Scan for the cell matching the given text and deliver its (x, y) coordinate at center. 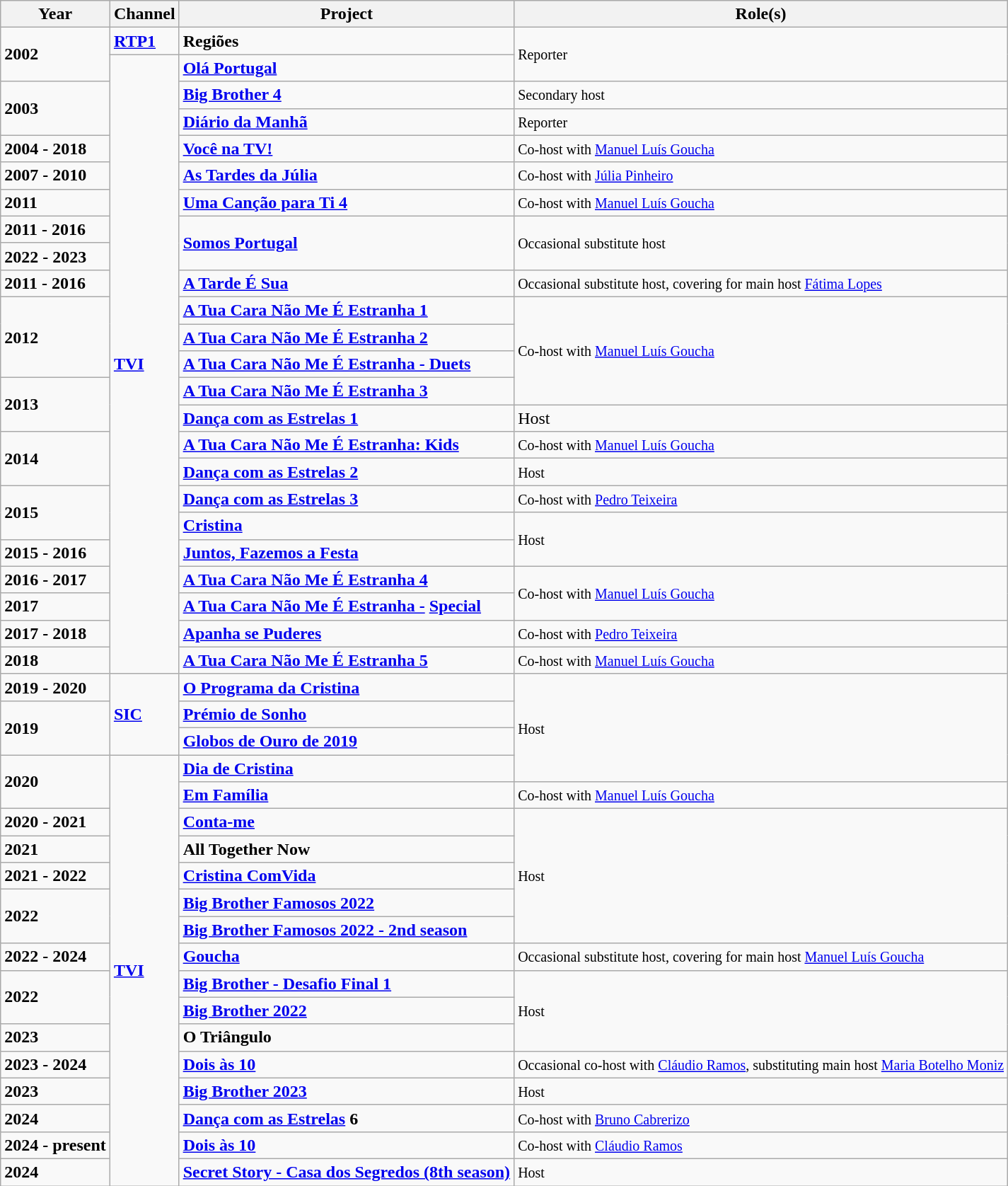
RTP1 (144, 41)
Diário da Manhã (347, 122)
2019 - 2020 (55, 687)
2013 (55, 405)
Big Brother - Desafio Final 1 (347, 984)
Big Brother 2023 (347, 1091)
2021 - 2022 (55, 876)
2017 (55, 606)
2019 (55, 727)
Channel (144, 14)
Apanha se Puderes (347, 633)
Big Brother Famosos 2022 - 2nd season (347, 930)
Secret Story - Casa dos Segredos (8th season) (347, 1172)
Conta-me (347, 822)
SIC (144, 714)
Uma Canção para Ti 4 (347, 202)
2011 (55, 202)
2015 - 2016 (55, 553)
O Programa da Cristina (347, 687)
2007 - 2010 (55, 175)
Big Brother 2022 (347, 1011)
2016 - 2017 (55, 580)
2022 - 2023 (55, 256)
As Tardes da Júlia (347, 175)
2012 (55, 337)
A Tua Cara Não Me É Estranha 3 (347, 391)
Dança com as Estrelas 2 (347, 472)
Prémio de Sonho (347, 714)
Em Família (347, 795)
Occasional substitute host, covering for main host Fátima Lopes (761, 283)
Dança com as Estrelas 3 (347, 499)
Você na TV! (347, 149)
A Tua Cara Não Me É Estranha 2 (347, 338)
2022 - 2024 (55, 957)
Regiões (347, 41)
Co-host with Júlia Pinheiro (761, 175)
2002 (55, 54)
2024 - present (55, 1145)
Project (347, 14)
A Tua Cara Não Me É Estranha - Duets (347, 364)
Cristina ComVida (347, 876)
A Tua Cara Não Me É Estranha: Kids (347, 445)
Somos Portugal (347, 243)
Co-host with Bruno Cabrerizo (761, 1118)
Dia de Cristina (347, 768)
A Tua Cara Não Me É Estranha 4 (347, 580)
2023 - 2024 (55, 1064)
Dança com as Estrelas 1 (347, 418)
O Triângulo (347, 1037)
Goucha (347, 957)
All Together Now (347, 849)
Occasional substitute host, covering for main host Manuel Luís Goucha (761, 957)
Globos de Ouro de 2019 (347, 741)
Co-host with Cláudio Ramos (761, 1145)
A Tua Cara Não Me É Estranha - Special (347, 606)
2017 - 2018 (55, 633)
2004 - 2018 (55, 149)
Olá Portugal (347, 68)
Occasional co-host with Cláudio Ramos, substituting main host Maria Botelho Moniz (761, 1064)
2014 (55, 459)
2020 (55, 781)
Big Brother 4 (347, 95)
Occasional substitute host (761, 243)
A Tarde É Sua (347, 283)
2015 (55, 512)
2003 (55, 108)
Juntos, Fazemos a Festa (347, 553)
Big Brother Famosos 2022 (347, 903)
Secondary host (761, 95)
Cristina (347, 526)
2018 (55, 660)
2021 (55, 849)
Dança com as Estrelas 6 (347, 1118)
2020 - 2021 (55, 822)
A Tua Cara Não Me É Estranha 5 (347, 660)
Year (55, 14)
A Tua Cara Não Me É Estranha 1 (347, 310)
Role(s) (761, 14)
